Return (X, Y) of the center of cell containing provided text 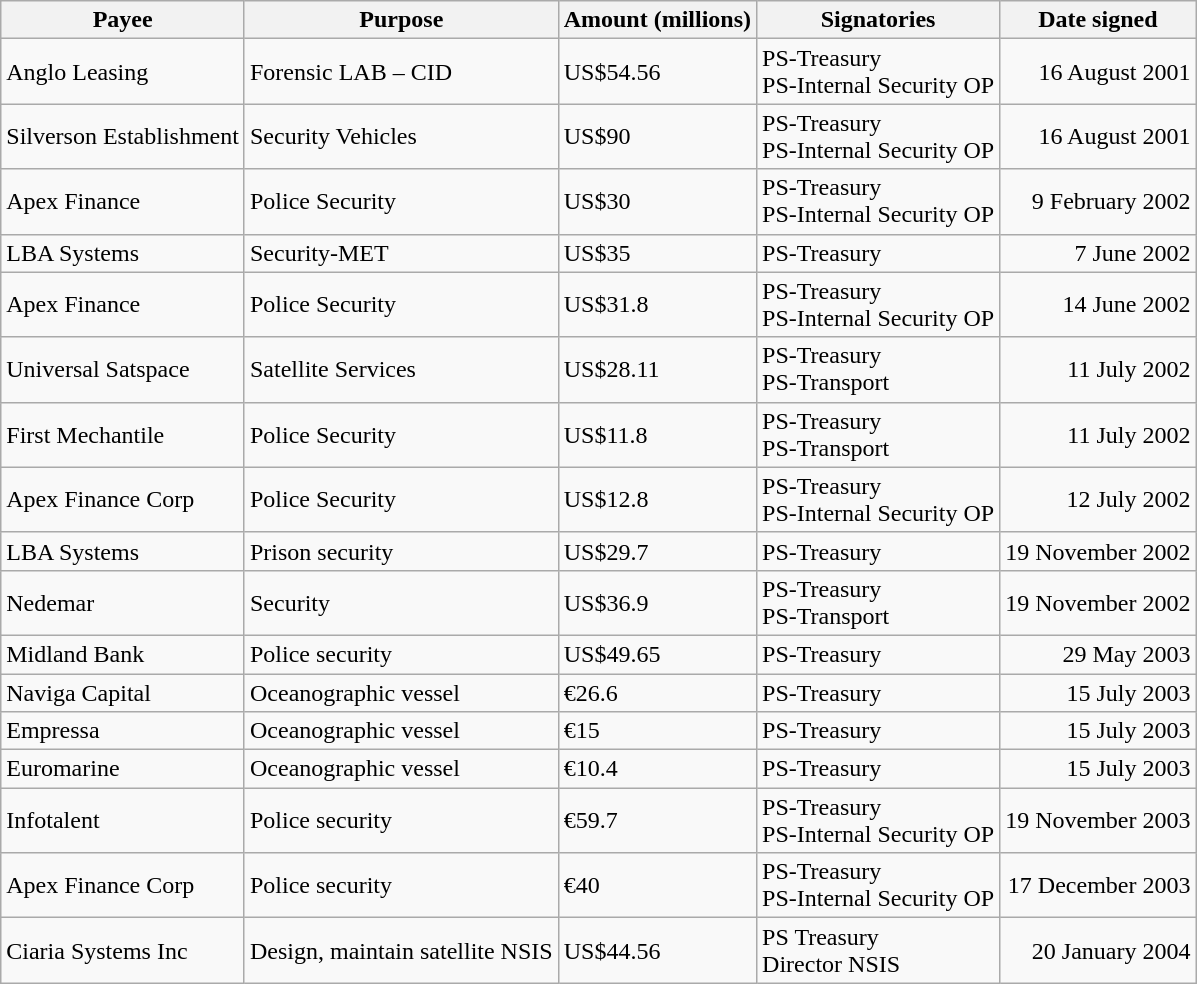
Midland Bank (123, 654)
Security Vehicles (401, 136)
Payee (123, 20)
Date signed (1098, 20)
Anglo Leasing (123, 72)
Euromarine (123, 769)
US$36.9 (657, 602)
Security (401, 602)
US$28.11 (657, 370)
Nedemar (123, 602)
€40 (657, 886)
Security-MET (401, 253)
12 July 2002 (1098, 500)
14 June 2002 (1098, 304)
US$90 (657, 136)
Naviga Capital (123, 693)
PS TreasuryDirector NSIS (878, 950)
17 December 2003 (1098, 886)
Empressa (123, 731)
9 February 2002 (1098, 202)
US$35 (657, 253)
Universal Satspace (123, 370)
US$44.56 (657, 950)
Satellite Services (401, 370)
US$31.8 (657, 304)
Infotalent (123, 820)
Amount (millions) (657, 20)
US$12.8 (657, 500)
Design, maintain satellite NSIS (401, 950)
20 January 2004 (1098, 950)
7 June 2002 (1098, 253)
Purpose (401, 20)
Prison security (401, 551)
US$30 (657, 202)
29 May 2003 (1098, 654)
Signatories (878, 20)
€59.7 (657, 820)
Forensic LAB – CID (401, 72)
US$54.56 (657, 72)
US$49.65 (657, 654)
US$29.7 (657, 551)
19 November 2003 (1098, 820)
€26.6 (657, 693)
Ciaria Systems Inc (123, 950)
Silverson Establishment (123, 136)
€15 (657, 731)
US$11.8 (657, 434)
€10.4 (657, 769)
First Mechantile (123, 434)
